Determine the (x, y) coordinate at the center of the cell enclosing the given text.  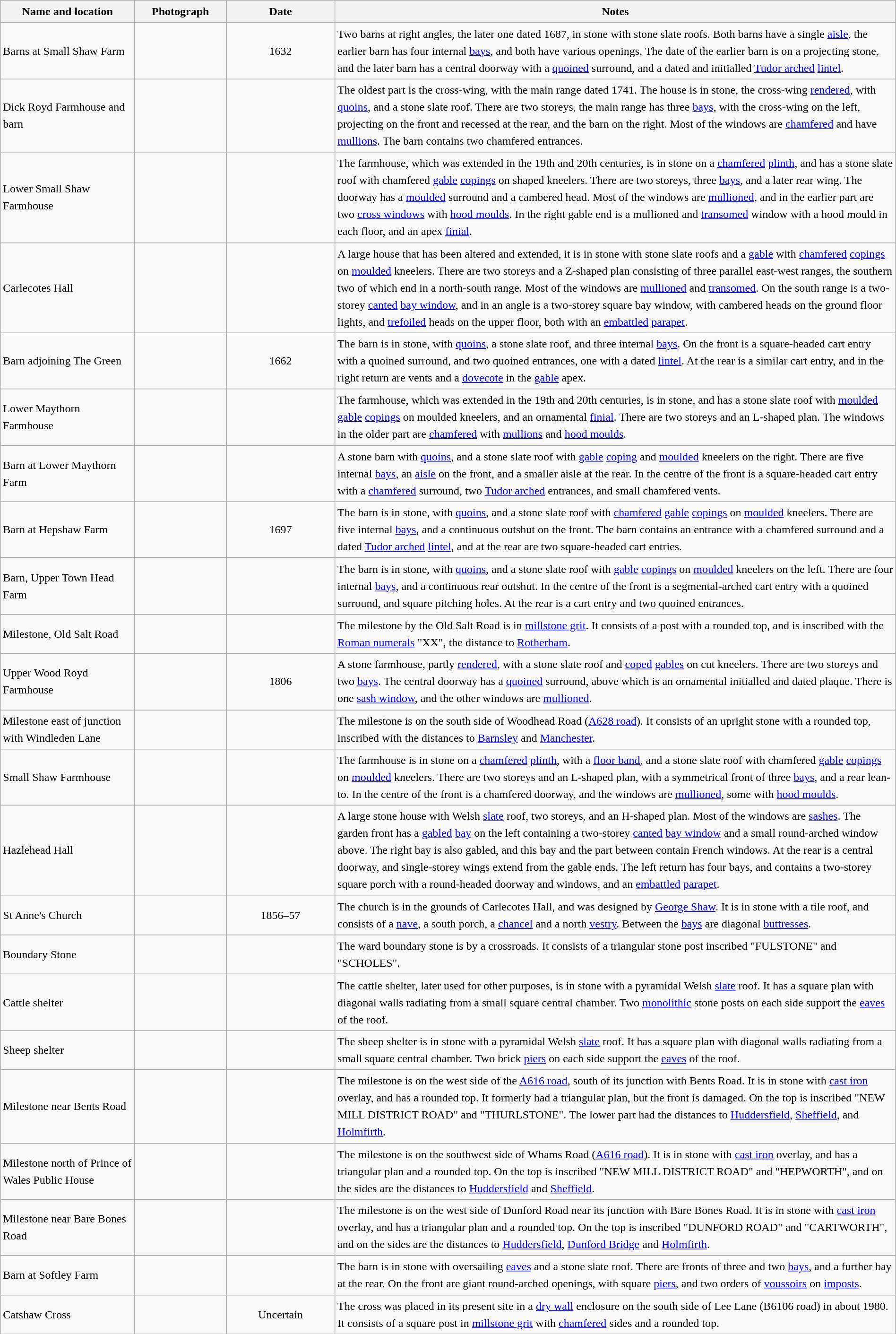
Milestone north of Prince of Wales Public House (68, 1171)
Small Shaw Farmhouse (68, 777)
Milestone near Bare Bones Road (68, 1227)
Barn at Lower Maythorn Farm (68, 474)
Upper Wood Royd Farmhouse (68, 682)
1662 (281, 361)
Carlecotes Hall (68, 287)
Catshaw Cross (68, 1314)
Boundary Stone (68, 955)
1697 (281, 529)
Barn, Upper Town Head Farm (68, 586)
St Anne's Church (68, 915)
The ward boundary stone is by a crossroads. It consists of a triangular stone post inscribed "FULSTONE" and "SCHOLES". (615, 955)
Uncertain (281, 1314)
Sheep shelter (68, 1050)
Photograph (181, 11)
Dick Royd Farmhouse and barn (68, 115)
Lower Small Shaw Farmhouse (68, 198)
Milestone, Old Salt Road (68, 633)
1856–57 (281, 915)
Hazlehead Hall (68, 851)
Barn adjoining The Green (68, 361)
Cattle shelter (68, 1002)
Notes (615, 11)
Lower Maythorn Farmhouse (68, 417)
Barn at Softley Farm (68, 1275)
1806 (281, 682)
Barn at Hepshaw Farm (68, 529)
Name and location (68, 11)
Barns at Small Shaw Farm (68, 51)
1632 (281, 51)
Milestone east of junction with Windleden Lane (68, 730)
Date (281, 11)
Milestone near Bents Road (68, 1106)
